Provide the [x, y] coordinate of the cell's center where the given text is located.  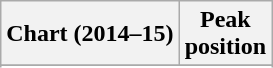
Peakposition [225, 34]
Chart (2014–15) [90, 34]
